From the cell containing the given text, extract its center point as (x, y) coordinate. 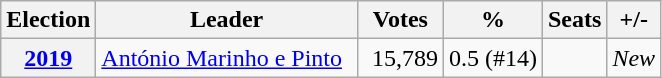
15,789 (400, 58)
Seats (574, 20)
+/- (634, 20)
Leader (227, 20)
António Marinho e Pinto (227, 58)
Election (48, 20)
% (492, 20)
Votes (400, 20)
2019 (48, 58)
0.5 (#14) (492, 58)
New (634, 58)
